Detect which cell encompasses the target text, then output its [x, y] center coordinate. 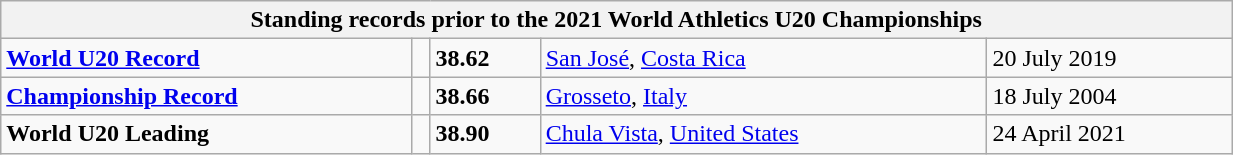
World U20 Leading [206, 134]
38.62 [485, 58]
38.66 [485, 96]
18 July 2004 [1110, 96]
Chula Vista, United States [764, 134]
San José, Costa Rica [764, 58]
Grosseto, Italy [764, 96]
38.90 [485, 134]
24 April 2021 [1110, 134]
Championship Record [206, 96]
20 July 2019 [1110, 58]
World U20 Record [206, 58]
Standing records prior to the 2021 World Athletics U20 Championships [616, 20]
